Return (X, Y) of the center of cell containing provided text 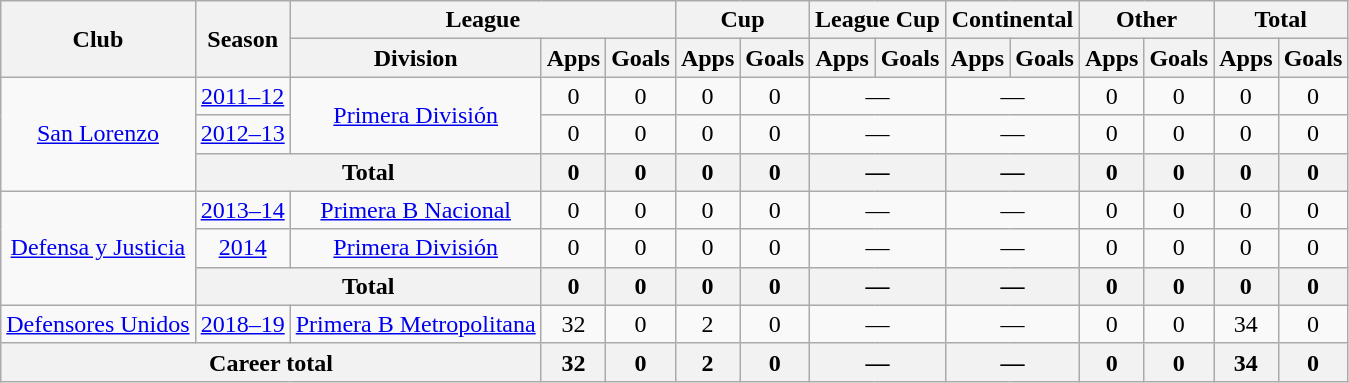
2012–13 (242, 134)
Cup (742, 20)
Defensa y Justicia (98, 248)
Continental (1012, 20)
Other (1146, 20)
Career total (271, 362)
2014 (242, 248)
Primera B Nacional (416, 210)
2011–12 (242, 96)
Club (98, 39)
League Cup (878, 20)
San Lorenzo (98, 134)
Primera B Metropolitana (416, 324)
2018–19 (242, 324)
2013–14 (242, 210)
League (482, 20)
Season (242, 39)
Division (416, 58)
Defensores Unidos (98, 324)
